Return [X, Y] of the center of cell containing provided text 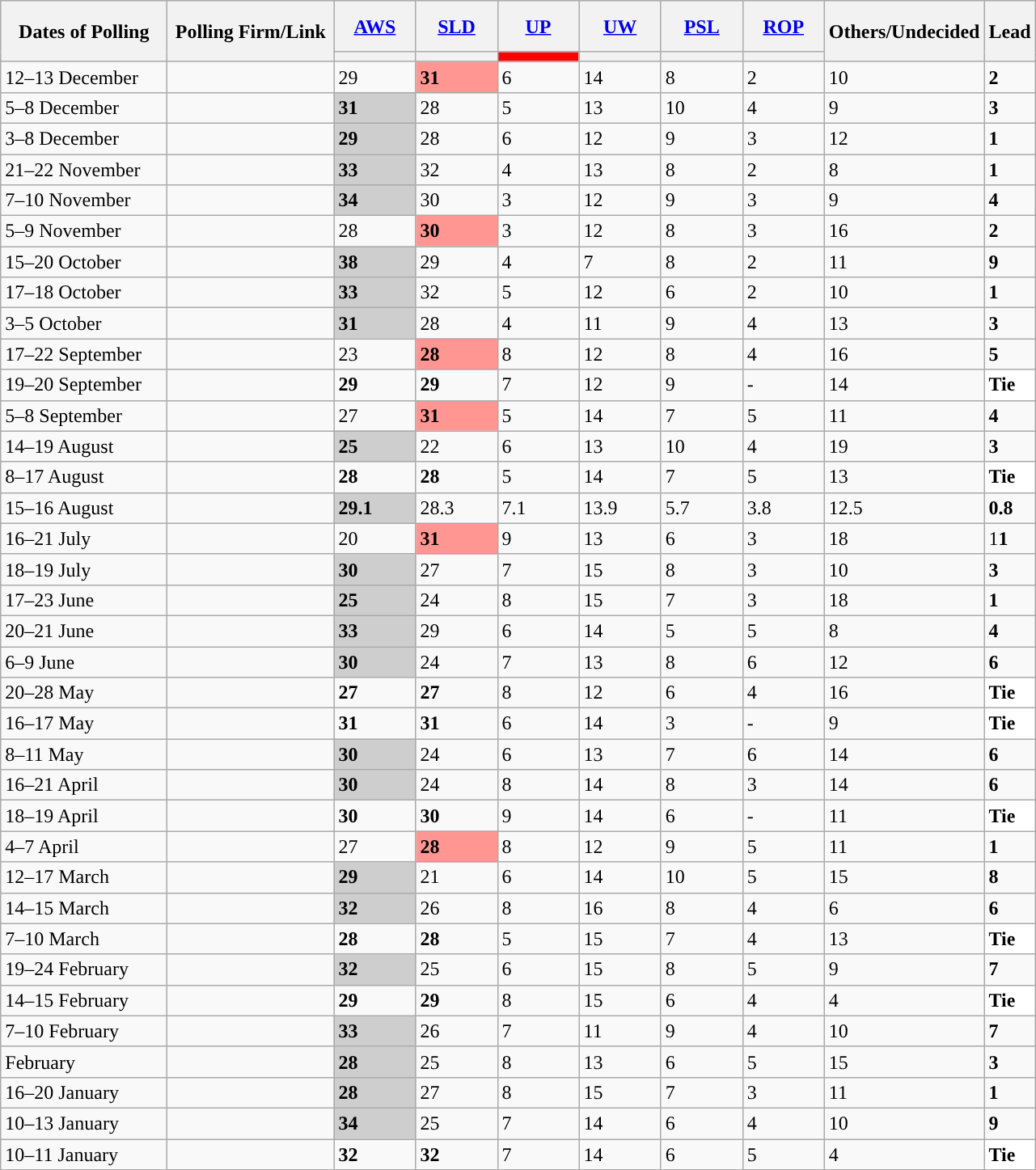
3.8 [783, 508]
Polling Firm/Link [251, 32]
12.5 [904, 508]
3–8 December [84, 138]
19–24 February [84, 969]
Lead [1009, 32]
8–11 May [84, 754]
7–10 November [84, 201]
February [84, 1062]
Dates of Polling [84, 32]
10–13 January [84, 1123]
Others/Undecided [904, 32]
16–21 July [84, 539]
22 [456, 446]
21 [456, 877]
13.9 [619, 508]
16–21 April [84, 785]
UW [619, 26]
20–28 May [84, 693]
19–20 September [84, 385]
16–20 January [84, 1092]
23 [375, 354]
28.3 [456, 508]
19 [904, 446]
8–17 August [84, 477]
7–10 March [84, 939]
15–16 August [84, 508]
4–7 April [84, 847]
AWS [375, 26]
18–19 July [84, 569]
5–8 December [84, 108]
17–23 June [84, 600]
38 [375, 262]
5.7 [702, 508]
3–5 October [84, 323]
5–8 September [84, 416]
7.1 [539, 508]
18–19 April [84, 816]
12–17 March [84, 877]
ROP [783, 26]
14–15 February [84, 1000]
UP [539, 26]
17–22 September [84, 354]
SLD [456, 26]
20 [375, 539]
20–21 June [84, 631]
14–19 August [84, 446]
PSL [702, 26]
6–9 June [84, 662]
15–20 October [84, 262]
12–13 December [84, 77]
21–22 November [84, 169]
29.1 [375, 508]
16–17 May [84, 724]
7–10 February [84, 1031]
5–9 November [84, 231]
17–18 October [84, 293]
0.8 [1009, 508]
10–11 January [84, 1154]
14–15 March [84, 908]
